Provide the (x, y) coordinate of the cell's center where the given text is located.  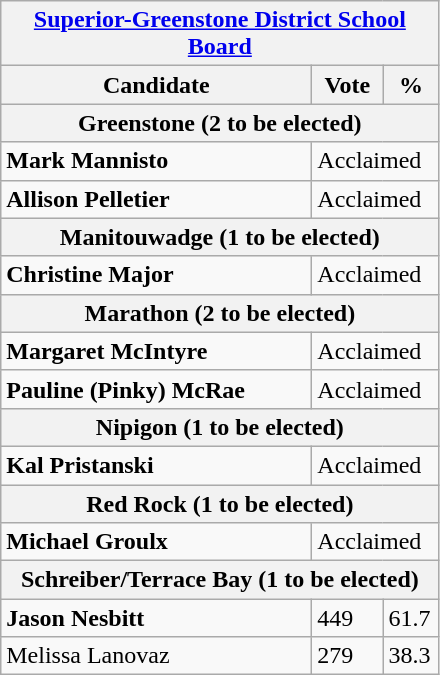
% (411, 85)
Kal Pristanski (156, 465)
Margaret McIntyre (156, 351)
Pauline (Pinky) McRae (156, 389)
Candidate (156, 85)
Manitouwadge (1 to be elected) (220, 237)
Red Rock (1 to be elected) (220, 503)
Allison Pelletier (156, 199)
Schreiber/Terrace Bay (1 to be elected) (220, 580)
38.3 (411, 656)
279 (348, 656)
Mark Mannisto (156, 161)
449 (348, 618)
Greenstone (2 to be elected) (220, 123)
Marathon (2 to be elected) (220, 313)
Christine Major (156, 275)
Melissa Lanovaz (156, 656)
Superior-Greenstone District School Board (220, 34)
Vote (348, 85)
Nipigon (1 to be elected) (220, 427)
Jason Nesbitt (156, 618)
Michael Groulx (156, 542)
61.7 (411, 618)
